From the cell containing the given text, extract its center point as (X, Y) coordinate. 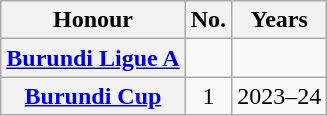
Burundi Ligue A (93, 58)
2023–24 (280, 96)
Burundi Cup (93, 96)
Honour (93, 20)
Years (280, 20)
No. (208, 20)
1 (208, 96)
